Scan for the cell matching the given text and deliver its [x, y] coordinate at center. 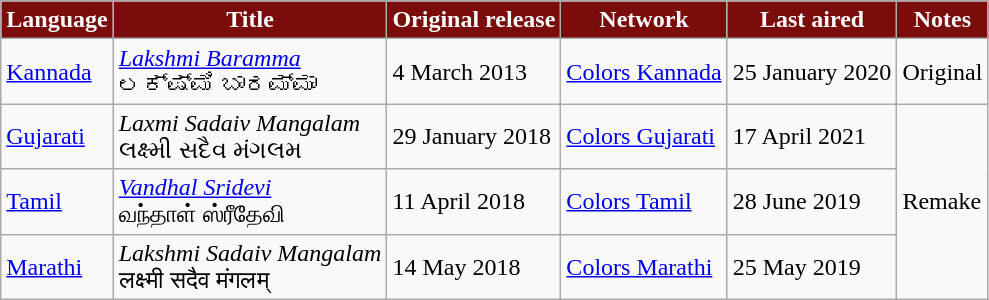
Gujarati [57, 136]
Laxmi Sadaiv Mangalam લક્ષ્મી સદૈવ મંગલમ [250, 136]
Colors Gujarati [644, 136]
4 March 2013 [474, 72]
Kannada [57, 72]
Tamil [57, 202]
25 January 2020 [812, 72]
17 April 2021 [812, 136]
14 May 2018 [474, 266]
Colors Tamil [644, 202]
Vandhal Sridevi வந்தாள் ஸ்ரீதேவி [250, 202]
Lakshmi Sadaiv Mangalam लक्ष्मी सदैव मंगलम् [250, 266]
Colors Kannada [644, 72]
Notes [942, 20]
Original release [474, 20]
Network [644, 20]
Colors Marathi [644, 266]
Marathi [57, 266]
Last aired [812, 20]
Language [57, 20]
Title [250, 20]
29 January 2018 [474, 136]
Original [942, 72]
25 May 2019 [812, 266]
Remake [942, 202]
Lakshmi Baramma ಲಕ್ಷ್ಮಿ ಬಾರಮ್ಮಾ [250, 72]
28 June 2019 [812, 202]
11 April 2018 [474, 202]
